Extract the [x, y] coordinate from the center of the cell holding the provided text.  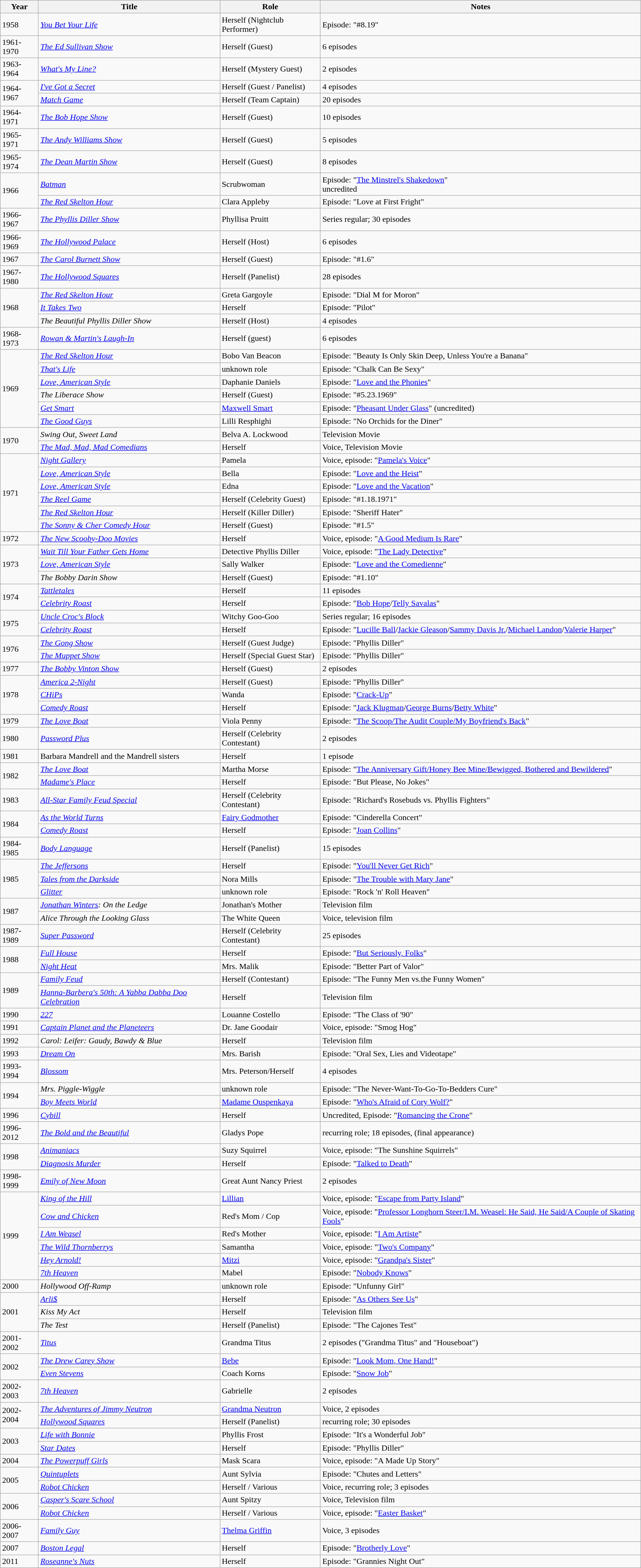
1993 [20, 1054]
Viola Penny [270, 721]
The Carol Burnett Show [129, 259]
Scrubwoman [270, 184]
Uncredited, Episode: "Romancing the Crone" [481, 1115]
Herself (Guest Judge) [270, 642]
Voice, episode: "I Am Artiste" [481, 1234]
The Mad, Mad, Mad Comedians [129, 447]
The New Scooby-Doo Movies [129, 538]
1996-2012 [20, 1132]
Hey Arnold! [129, 1260]
Mrs. Piggle-Wiggle [129, 1089]
Episode: "#5.23.1969" [481, 395]
1985 [20, 879]
Episode: "#1.18.1971" [481, 499]
Maxwell Smart [270, 408]
1984-1985 [20, 848]
Belva A. Lockwood [270, 434]
Episode: "Dial M for Moron" [481, 295]
Herself (Nightclub Performer) [270, 25]
Episode: "It's a Wonderful Job" [481, 1435]
Episode: "Pheasant Under Glass" (uncredited) [481, 408]
Mask Scara [270, 1461]
1982 [20, 776]
2 episodes ("Grandma Titus" and "Houseboat") [481, 1342]
Even Stevens [129, 1373]
The Bold and the Beautiful [129, 1132]
Episode: "Grannies Night Out" [481, 1561]
King of the Hill [129, 1199]
All-Star Family Feud Special [129, 800]
Clara Appleby [270, 202]
Tales from the Darkside [129, 879]
Episode: "Better Part of Valor" [481, 966]
Episode: "Snow Job" [481, 1373]
Kiss My Act [129, 1312]
2007 [20, 1548]
Episode: "#1.5" [481, 525]
1977 [20, 668]
Episode: "The Class of '90" [481, 1015]
Herself (Team Captain) [270, 100]
The Hollywood Squares [129, 277]
1976 [20, 649]
1996 [20, 1115]
Voice, television film [481, 918]
Body Language [129, 848]
Witchy Goo-Goo [270, 616]
1978 [20, 694]
Voice, episode: "Easter Basket" [481, 1513]
Episode: "#8.19" [481, 25]
Episode: "The Trouble with Mary Jane" [481, 879]
Lilli Resphighi [270, 421]
1993-1994 [20, 1071]
The Drew Carey Show [129, 1360]
1999 [20, 1236]
The Adventures of Jimmy Neutron [129, 1408]
2005 [20, 1480]
Detective Phyllis Diller [270, 551]
Password Plus [129, 739]
Arli$ [129, 1299]
The Powerpuff Girls [129, 1461]
Voice, episode: "Escape from Party Island" [481, 1199]
Episode: "As Others See Us" [481, 1299]
Notes [481, 7]
America 2-Night [129, 681]
Episode: "The Minstrel's Shakedown"uncredited [481, 184]
1994 [20, 1095]
1963-1964 [20, 69]
2002-2003 [20, 1391]
Voice, Television film [481, 1500]
Herself (Guest / Panelist) [270, 87]
Wanda [270, 695]
Aunt Sylvia [270, 1474]
The Dean Martin Show [129, 162]
Star Dates [129, 1448]
Series regular; 30 episodes [481, 219]
Voice, episode: "A Made Up Story" [481, 1461]
Episode: "Love and the Phonies" [481, 382]
1964-1971 [20, 117]
Voice, Television Movie [481, 447]
Episode: "Who's Afraid of Cory Wolf?" [481, 1102]
I Am Weasel [129, 1234]
1966-1969 [20, 242]
The White Queen [270, 918]
Episode: "#1.10" [481, 577]
1987 [20, 911]
As the World Turns [129, 817]
Captain Planet and the Planeteers [129, 1028]
I've Got a Secret [129, 87]
Match Game [129, 100]
Grandma Neutron [270, 1408]
Dream On [129, 1054]
Herself (Killer Diller) [270, 512]
1966 [20, 190]
1974 [20, 597]
2003 [20, 1441]
Gabrielle [270, 1391]
Voice, episode: "The Sunshine Squirrels" [481, 1150]
Hollywood Squares [129, 1422]
Year [20, 7]
Mrs. Barish [270, 1054]
Dr. Jane Goodair [270, 1028]
Episode: "Talked to Death" [481, 1163]
1987-1989 [20, 936]
Episode: "Joan Collins" [481, 830]
CHiPs [129, 695]
The Test [129, 1325]
Aunt Spitzy [270, 1500]
Batman [129, 184]
Wait Till Your Father Gets Home [129, 551]
The Andy Williams Show [129, 140]
2002-2004 [20, 1415]
Cow and Chicken [129, 1216]
Louanne Costello [270, 1015]
1968 [20, 308]
Episode: "Chutes and Letters" [481, 1474]
Episode: "No Orchids for the Diner" [481, 421]
Titus [129, 1342]
Episode: "But Seriously, Folks" [481, 953]
Voice, episode: "Grandpa's Sister" [481, 1260]
Episode: "Chalk Can Be Sexy" [481, 369]
1983 [20, 800]
Suzy Squirrel [270, 1150]
1998 [20, 1157]
8 episodes [481, 162]
Madame's Place [129, 782]
Voice, episode: "Smog Hog" [481, 1028]
Swing Out, Sweet Land [129, 434]
The Bobby Darin Show [129, 577]
Voice, 2 episodes [481, 1408]
Rowan & Martin's Laugh-In [129, 338]
The Hollywood Palace [129, 242]
Series regular; 16 episodes [481, 616]
Night Heat [129, 966]
2001-2002 [20, 1342]
Night Gallery [129, 460]
Television Movie [481, 434]
11 episodes [481, 590]
Blossom [129, 1071]
Episode: "Cinderella Concert" [481, 817]
Cybill [129, 1115]
Episode: "Nobody Knows" [481, 1273]
Bella [270, 473]
Barbara Mandrell and the Mandrell sisters [129, 756]
Boy Meets World [129, 1102]
28 episodes [481, 277]
1973 [20, 564]
Madame Ouspenkaya [270, 1102]
1988 [20, 960]
Daphanie Daniels [270, 382]
Episode: "Love and the Heist" [481, 473]
Voice, episode: "Two's Company" [481, 1247]
It Takes Two [129, 308]
Episode: "The Never-Want-To-Go-To-Bedders Cure" [481, 1089]
Episode: "Love and the Vacation" [481, 486]
Phyllis Frost [270, 1435]
Mrs. Malik [270, 966]
10 episodes [481, 117]
Animaniacs [129, 1150]
Full House [129, 953]
What's My Line? [129, 69]
Herself (Special Guest Star) [270, 655]
1961-1970 [20, 47]
Voice, episode: "The Lady Detective" [481, 551]
The Sonny & Cher Comedy Hour [129, 525]
Carol: Leifer: Gaudy, Bawdy & Blue [129, 1041]
Episode: "Bob Hope/Telly Savalas" [481, 603]
Episode: "Sheriff Hater" [481, 512]
2006-2007 [20, 1531]
Casper's Scare School [129, 1500]
2001 [20, 1312]
Episode: "Jack Klugman/George Burns/Betty White" [481, 708]
Herself (Mystery Guest) [270, 69]
Edna [270, 486]
2004 [20, 1461]
1979 [20, 721]
1970 [20, 441]
2011 [20, 1561]
2006 [20, 1506]
1967-1980 [20, 277]
Pamela [270, 460]
Quintuplets [129, 1474]
Episode: "But Please, No Jokes" [481, 782]
Bobo Van Beacon [270, 356]
Episode: "Beauty Is Only Skin Deep, Unless You're a Banana" [481, 356]
That's Life [129, 369]
Mabel [270, 1273]
You Bet Your Life [129, 25]
Episode: "Love at First Fright" [481, 202]
recurring role; 30 episodes [481, 1422]
Episode: "Rock 'n' Roll Heaven" [481, 892]
Episode: "The Funny Men vs.the Funny Women" [481, 979]
Episode: "Brotherly Love" [481, 1548]
Episode: "#1.6" [481, 259]
The Bob Hope Show [129, 117]
1965-1971 [20, 140]
Boston Legal [129, 1548]
Voice, 3 episodes [481, 1531]
The Liberace Show [129, 395]
Herself (Celebrity Guest) [270, 499]
Voice, recurring role; 3 episodes [481, 1487]
Life with Bonnie [129, 1435]
Nora Mills [270, 879]
Fairy Godmother [270, 817]
2002 [20, 1367]
1989 [20, 991]
1991 [20, 1028]
1966-1967 [20, 219]
Episode: "Pilot" [481, 308]
Uncle Croc's Block [129, 616]
1992 [20, 1041]
Great Aunt Nancy Priest [270, 1181]
Episode: "Oral Sex, Lies and Videotape" [481, 1054]
Title [129, 7]
Phyllisa Pruitt [270, 219]
1971 [20, 493]
recurring role; 18 episodes, (final appearance) [481, 1132]
1998-1999 [20, 1181]
Red's Mother [270, 1234]
1972 [20, 538]
Greta Gargoyle [270, 295]
20 episodes [481, 100]
Mrs. Peterson/Herself [270, 1071]
227 [129, 1015]
Episode: "Crack-Up" [481, 695]
1 episode [481, 756]
1968-1973 [20, 338]
Grandma Titus [270, 1342]
Episode: "The Anniversary Gift/Honey Bee Mine/Bewigged, Bothered and Bewildered" [481, 769]
Glitter [129, 892]
Episode: "Richard's Rosebuds vs. Phyllis Fighters" [481, 800]
Mitzi [270, 1260]
25 episodes [481, 936]
Sally Walker [270, 564]
The Beautiful Phyllis Diller Show [129, 321]
Samantha [270, 1247]
1980 [20, 739]
The Gong Show [129, 642]
Hollywood Off-Ramp [129, 1286]
Jonathan Winters: On the Ledge [129, 905]
Tattletales [129, 590]
Emily of New Moon [129, 1181]
1969 [20, 388]
Episode: "Unfunny Girl" [481, 1286]
Coach Korns [270, 1373]
Episode: "You'll Never Get Rich" [481, 866]
1990 [20, 1015]
Jonathan's Mother [270, 905]
Episode: "The Scoop/The Audit Couple/My Boyfriend's Back" [481, 721]
Role [270, 7]
5 episodes [481, 140]
Family Guy [129, 1531]
1964-1967 [20, 93]
Herself (Contestant) [270, 979]
Super Password [129, 936]
Diagnosis Murder [129, 1163]
Red's Mom / Cop [270, 1216]
1981 [20, 756]
2000 [20, 1286]
Lillian [270, 1199]
Episode: "The Cajones Test" [481, 1325]
Thelma Griffin [270, 1531]
Voice, episode: "Professor Longhorn Steer/I.M. Weasel: He Said, He Said/A Couple of Skating Fools" [481, 1216]
1965-1974 [20, 162]
1984 [20, 824]
Alice Through the Looking Glass [129, 918]
The Bobby Vinton Show [129, 668]
1958 [20, 25]
Episode: "Lucille Ball/Jackie Gleason/Sammy Davis Jr./Michael Landon/Valerie Harper" [481, 629]
Episode: "Love and the Comedienne" [481, 564]
Bebe [270, 1360]
Voice, episode: "Pamela's Voice" [481, 460]
1975 [20, 623]
The Ed Sullivan Show [129, 47]
The Wild Thornberrys [129, 1247]
Herself (guest) [270, 338]
Gladys Pope [270, 1132]
The Good Guys [129, 421]
15 episodes [481, 848]
The Reel Game [129, 499]
Voice, episode: "A Good Medium Is Rare" [481, 538]
Hanna-Barbera's 50th: A Yabba Dabba Doo Celebration [129, 997]
The Muppet Show [129, 655]
The Jeffersons [129, 866]
1967 [20, 259]
Martha Morse [270, 769]
Roseanne's Nuts [129, 1561]
Episode: "Look Mom, One Hand!" [481, 1360]
Get Smart [129, 408]
The Phyllis Diller Show [129, 219]
Family Feud [129, 979]
